For the text-containing cell, return its midpoint in (X, Y) coordinate format. 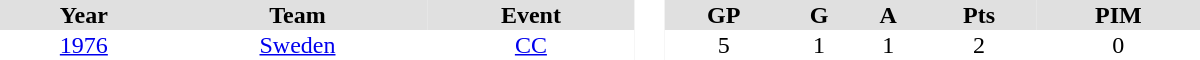
5 (724, 45)
G (818, 15)
1976 (84, 45)
Year (84, 15)
2 (980, 45)
GP (724, 15)
Sweden (298, 45)
0 (1118, 45)
A (888, 15)
Team (298, 15)
Event (530, 15)
PIM (1118, 15)
CC (530, 45)
Pts (980, 15)
